Search for the cell housing the specified text and yield its [x, y] center coordinate. 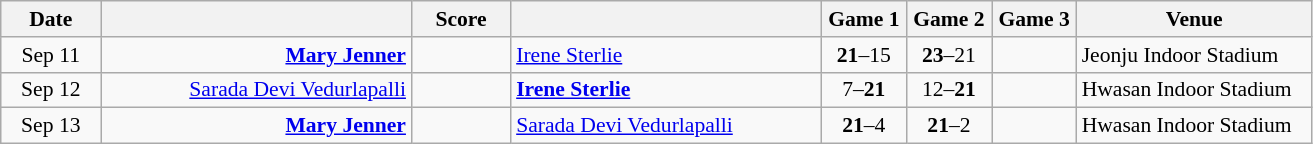
Game 3 [1034, 19]
Sep 11 [51, 55]
Jeonju Indoor Stadium [1194, 55]
Game 1 [864, 19]
Game 2 [948, 19]
Date [51, 19]
Sep 13 [51, 126]
23–21 [948, 55]
Sep 12 [51, 90]
21–4 [864, 126]
12–21 [948, 90]
Score [461, 19]
21–2 [948, 126]
7–21 [864, 90]
Venue [1194, 19]
21–15 [864, 55]
